Pinpoint the cell where the given text exists, returning its [X, Y] midpoint coordinate. 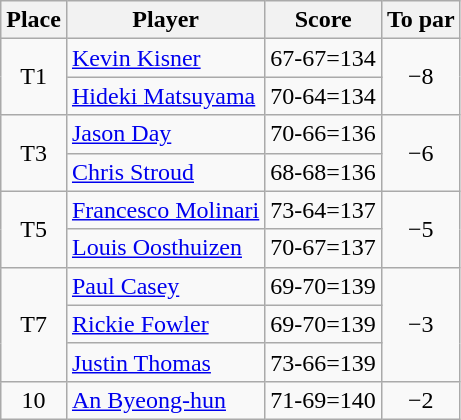
Chris Stroud [165, 172]
T7 [34, 324]
70-67=137 [324, 248]
Francesco Molinari [165, 210]
10 [34, 400]
−2 [420, 400]
−8 [420, 77]
Score [324, 20]
Jason Day [165, 134]
Player [165, 20]
Rickie Fowler [165, 324]
T3 [34, 153]
−6 [420, 153]
70-64=134 [324, 96]
T5 [34, 229]
71-69=140 [324, 400]
Justin Thomas [165, 362]
70-66=136 [324, 134]
−5 [420, 229]
−3 [420, 324]
Louis Oosthuizen [165, 248]
T1 [34, 77]
Paul Casey [165, 286]
An Byeong-hun [165, 400]
67-67=134 [324, 58]
To par [420, 20]
Hideki Matsuyama [165, 96]
73-66=139 [324, 362]
Place [34, 20]
Kevin Kisner [165, 58]
68-68=136 [324, 172]
73-64=137 [324, 210]
